Return the (X, Y) coordinate for the center point of the cell that contains the specified text.  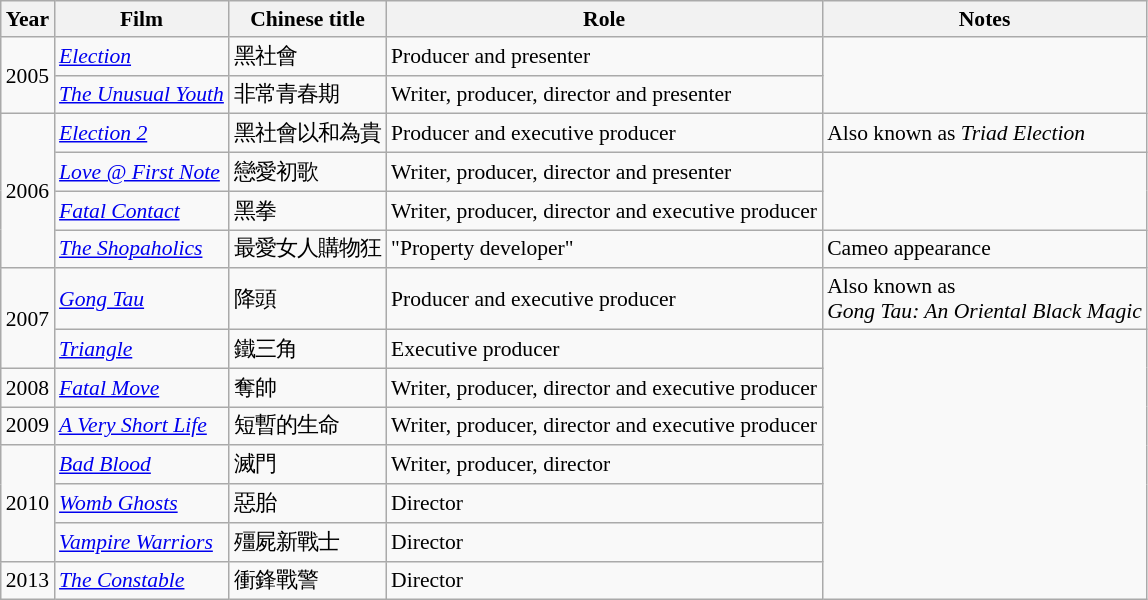
Triangle (142, 350)
Film (142, 19)
非常青春期 (308, 94)
2005 (28, 76)
Executive producer (604, 350)
黑社會 (308, 56)
降頭 (308, 300)
最愛女人購物狂 (308, 250)
Fatal Contact (142, 210)
Fatal Move (142, 388)
惡胎 (308, 504)
Role (604, 19)
短暫的生命 (308, 426)
2006 (28, 191)
Love @ First Note (142, 172)
2007 (28, 319)
Producer and presenter (604, 56)
Election 2 (142, 134)
黑拳 (308, 210)
滅門 (308, 466)
2013 (28, 580)
"Property developer" (604, 250)
Also known asGong Tau: An Oriental Black Magic (984, 300)
Election (142, 56)
Womb Ghosts (142, 504)
戀愛初歌 (308, 172)
Bad Blood (142, 466)
鐵三角 (308, 350)
2010 (28, 504)
Chinese title (308, 19)
2008 (28, 388)
Gong Tau (142, 300)
殭屍新戰士 (308, 542)
The Constable (142, 580)
Cameo appearance (984, 250)
奪帥 (308, 388)
The Shopaholics (142, 250)
Also known as Triad Election (984, 134)
2009 (28, 426)
The Unusual Youth (142, 94)
Year (28, 19)
A Very Short Life (142, 426)
衝鋒戰警 (308, 580)
Writer, producer, director (604, 466)
Notes (984, 19)
黑社會以和為貴 (308, 134)
Vampire Warriors (142, 542)
